Provide the (X, Y) coordinate of the cell's center where the given text is located.  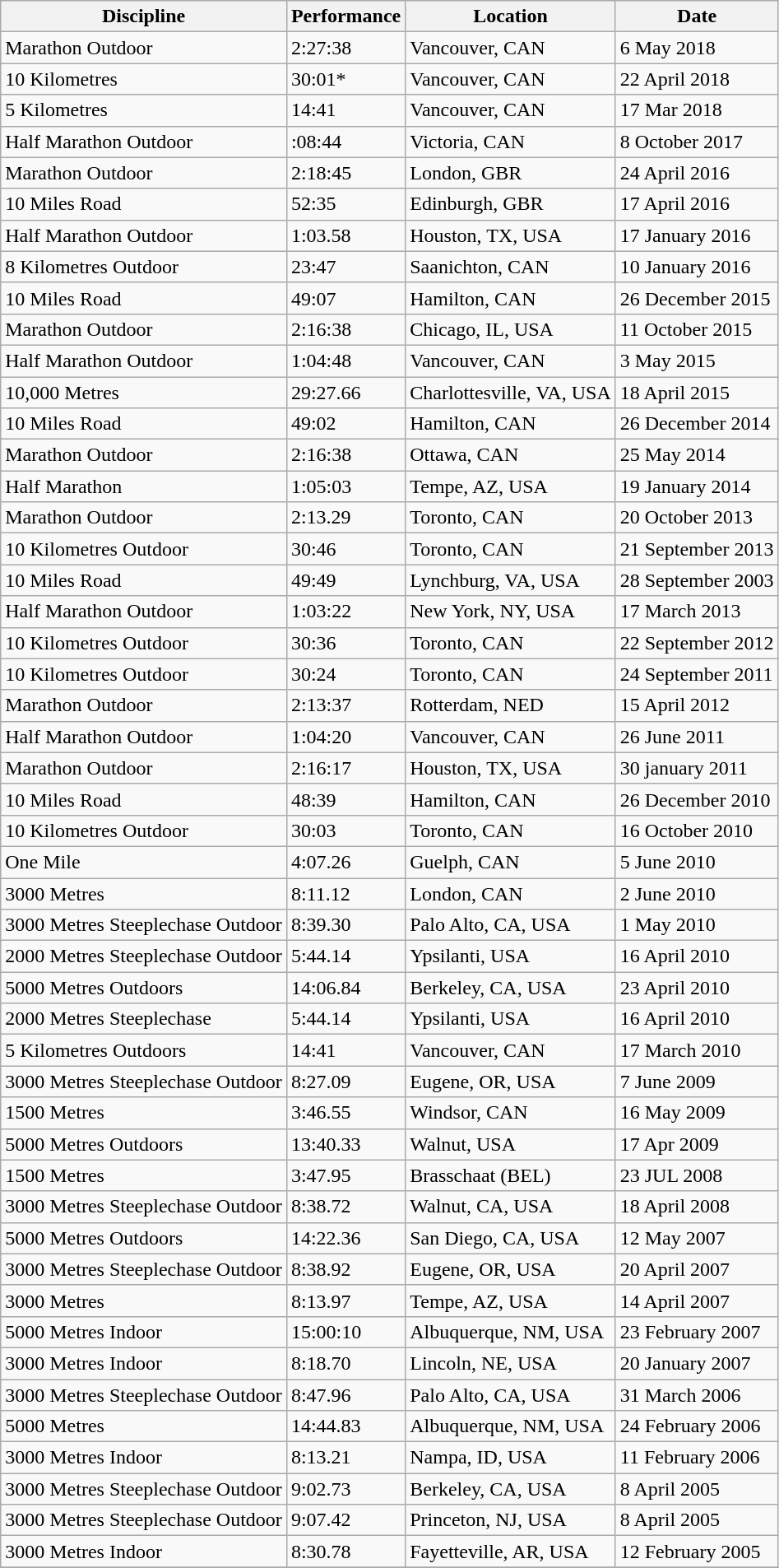
5 Kilometres Outdoors (144, 1050)
Lynchburg, VA, USA (511, 580)
2000 Metres Steeplechase Outdoor (144, 956)
Rotterdam, NED (511, 705)
15:00:10 (345, 1332)
26 June 2011 (697, 737)
49:02 (345, 424)
17 January 2016 (697, 235)
13:40.33 (345, 1144)
49:49 (345, 580)
19 January 2014 (697, 486)
2:13:37 (345, 705)
8:13.21 (345, 1458)
2:27:38 (345, 48)
25 May 2014 (697, 455)
New York, NY, USA (511, 612)
10 January 2016 (697, 267)
8:11.12 (345, 893)
1:03:22 (345, 612)
30:24 (345, 674)
10,000 Metres (144, 393)
23 April 2010 (697, 988)
Half Marathon (144, 486)
18 April 2008 (697, 1207)
49:07 (345, 298)
8:13.97 (345, 1300)
8:38.92 (345, 1269)
20 January 2007 (697, 1363)
30 january 2011 (697, 768)
17 March 2010 (697, 1050)
17 April 2016 (697, 204)
2:13.29 (345, 518)
1:04:20 (345, 737)
7 June 2009 (697, 1082)
Princeton, NJ, USA (511, 1520)
21 September 2013 (697, 549)
Lincoln, NE, USA (511, 1363)
Discipline (144, 16)
5 June 2010 (697, 862)
4:07.26 (345, 862)
24 September 2011 (697, 674)
18 April 2015 (697, 393)
23 JUL 2008 (697, 1175)
24 February 2006 (697, 1426)
Walnut, USA (511, 1144)
5 Kilometres (144, 110)
1:04:48 (345, 361)
17 Mar 2018 (697, 110)
1 May 2010 (697, 925)
14:06.84 (345, 988)
30:36 (345, 643)
9:07.42 (345, 1520)
26 December 2014 (697, 424)
Charlottesville, VA, USA (511, 393)
London, GBR (511, 173)
24 April 2016 (697, 173)
20 April 2007 (697, 1269)
12 February 2005 (697, 1552)
3:47.95 (345, 1175)
Fayetteville, AR, USA (511, 1552)
8:18.70 (345, 1363)
2:16:17 (345, 768)
30:01* (345, 79)
8:27.09 (345, 1082)
30:03 (345, 831)
Chicago, IL, USA (511, 329)
22 April 2018 (697, 79)
14 April 2007 (697, 1300)
8:47.96 (345, 1395)
8 October 2017 (697, 142)
Guelph, CAN (511, 862)
15 April 2012 (697, 705)
31 March 2006 (697, 1395)
26 December 2015 (697, 298)
Saanichton, CAN (511, 267)
48:39 (345, 799)
5000 Metres (144, 1426)
14:22.36 (345, 1238)
2:18:45 (345, 173)
8:38.72 (345, 1207)
20 October 2013 (697, 518)
Performance (345, 16)
28 September 2003 (697, 580)
16 May 2009 (697, 1113)
3:46.55 (345, 1113)
2000 Metres Steeplechase (144, 1019)
London, CAN (511, 893)
2 June 2010 (697, 893)
17 Apr 2009 (697, 1144)
11 February 2006 (697, 1458)
One Mile (144, 862)
5000 Metres Indoor (144, 1332)
22 September 2012 (697, 643)
San Diego, CA, USA (511, 1238)
1:03.58 (345, 235)
52:35 (345, 204)
29:27.66 (345, 393)
Victoria, CAN (511, 142)
Date (697, 16)
3 May 2015 (697, 361)
10 Kilometres (144, 79)
17 March 2013 (697, 612)
26 December 2010 (697, 799)
Windsor, CAN (511, 1113)
Brasschaat (BEL) (511, 1175)
8:30.78 (345, 1552)
9:02.73 (345, 1489)
14:44.83 (345, 1426)
6 May 2018 (697, 48)
:08:44 (345, 142)
Ottawa, CAN (511, 455)
11 October 2015 (697, 329)
1:05:03 (345, 486)
Location (511, 16)
8 Kilometres Outdoor (144, 267)
23:47 (345, 267)
Nampa, ID, USA (511, 1458)
16 October 2010 (697, 831)
30:46 (345, 549)
Walnut, CA, USA (511, 1207)
8:39.30 (345, 925)
Edinburgh, GBR (511, 204)
12 May 2007 (697, 1238)
23 February 2007 (697, 1332)
